Find where the given text appears and provide that cell's center as [X, Y] coordinate. 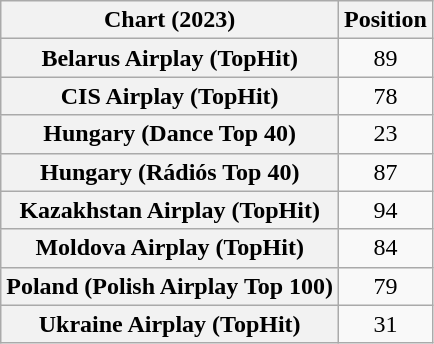
89 [386, 58]
Chart (2023) [170, 20]
94 [386, 210]
Hungary (Dance Top 40) [170, 134]
79 [386, 286]
78 [386, 96]
CIS Airplay (TopHit) [170, 96]
84 [386, 248]
Kazakhstan Airplay (TopHit) [170, 210]
Moldova Airplay (TopHit) [170, 248]
87 [386, 172]
Ukraine Airplay (TopHit) [170, 324]
23 [386, 134]
Poland (Polish Airplay Top 100) [170, 286]
Belarus Airplay (TopHit) [170, 58]
Position [386, 20]
Hungary (Rádiós Top 40) [170, 172]
31 [386, 324]
